Scan for the cell matching the given text and deliver its (x, y) coordinate at center. 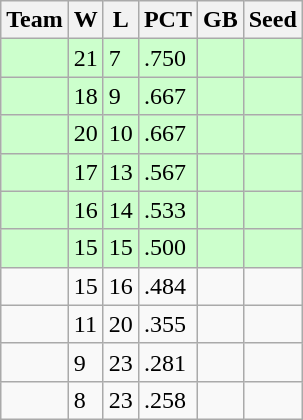
18 (86, 96)
.281 (168, 362)
.500 (168, 248)
10 (120, 134)
17 (86, 172)
.567 (168, 172)
.484 (168, 286)
8 (86, 400)
L (120, 20)
7 (120, 58)
13 (120, 172)
W (86, 20)
Seed (272, 20)
PCT (168, 20)
.750 (168, 58)
.533 (168, 210)
GB (220, 20)
21 (86, 58)
Team (35, 20)
11 (86, 324)
14 (120, 210)
.258 (168, 400)
.355 (168, 324)
